Provide the (X, Y) coordinate of the cell's center where the given text is located.  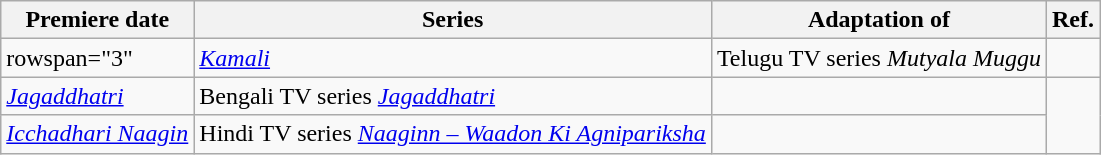
Adaptation of (878, 20)
Bengali TV series Jagaddhatri (453, 96)
Premiere date (98, 20)
Icchadhari Naagin (98, 134)
Kamali (453, 58)
Series (453, 20)
Ref. (1072, 20)
Jagaddhatri (98, 96)
Hindi TV series Naaginn – Waadon Ki Agnipariksha (453, 134)
Telugu TV series Mutyala Muggu (878, 58)
rowspan="3" (98, 58)
